Locate the cell with the specified text and output its (X, Y) center coordinate. 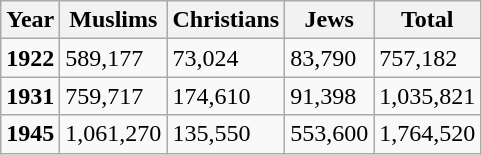
174,610 (226, 96)
759,717 (114, 96)
589,177 (114, 58)
1945 (30, 134)
757,182 (428, 58)
553,600 (330, 134)
1,061,270 (114, 134)
1931 (30, 96)
1,035,821 (428, 96)
1922 (30, 58)
Christians (226, 20)
135,550 (226, 134)
91,398 (330, 96)
Muslims (114, 20)
Year (30, 20)
73,024 (226, 58)
83,790 (330, 58)
Jews (330, 20)
Total (428, 20)
1,764,520 (428, 134)
